From the cell containing the given text, extract its center point as (x, y) coordinate. 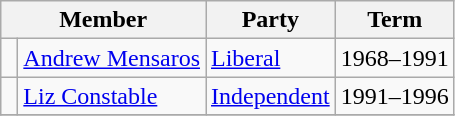
Independent (271, 96)
1968–1991 (394, 58)
Liberal (271, 58)
1991–1996 (394, 96)
Term (394, 20)
Party (271, 20)
Member (104, 20)
Andrew Mensaros (112, 58)
Liz Constable (112, 96)
